Determine the [x, y] coordinate at the center of the cell enclosing the given text.  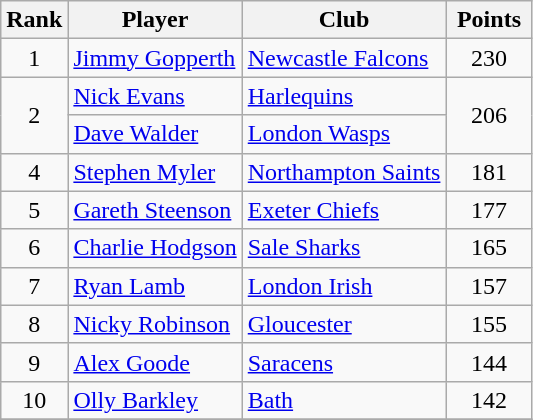
4 [34, 172]
Player [155, 20]
10 [34, 400]
177 [489, 210]
144 [489, 362]
230 [489, 58]
Olly Barkley [155, 400]
Rank [34, 20]
Newcastle Falcons [344, 58]
157 [489, 286]
Harlequins [344, 96]
7 [34, 286]
Bath [344, 400]
Sale Sharks [344, 248]
181 [489, 172]
Charlie Hodgson [155, 248]
155 [489, 324]
Alex Goode [155, 362]
Points [489, 20]
Nicky Robinson [155, 324]
2 [34, 115]
165 [489, 248]
Saracens [344, 362]
Ryan Lamb [155, 286]
206 [489, 115]
Nick Evans [155, 96]
London Irish [344, 286]
1 [34, 58]
142 [489, 400]
Stephen Myler [155, 172]
Dave Walder [155, 134]
London Wasps [344, 134]
Northampton Saints [344, 172]
Jimmy Gopperth [155, 58]
Gloucester [344, 324]
Club [344, 20]
Exeter Chiefs [344, 210]
Gareth Steenson [155, 210]
9 [34, 362]
8 [34, 324]
6 [34, 248]
5 [34, 210]
